Detect which cell encompasses the target text, then output its (x, y) center coordinate. 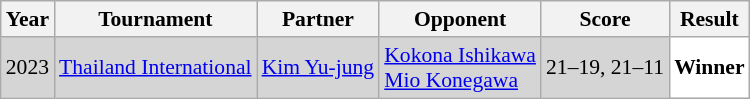
Score (605, 19)
Winner (710, 68)
Thailand International (156, 68)
Kokona Ishikawa Mio Konegawa (460, 68)
Year (28, 19)
Result (710, 19)
Partner (318, 19)
Tournament (156, 19)
2023 (28, 68)
Opponent (460, 19)
21–19, 21–11 (605, 68)
Kim Yu-jung (318, 68)
